Search for the cell housing the specified text and yield its (x, y) center coordinate. 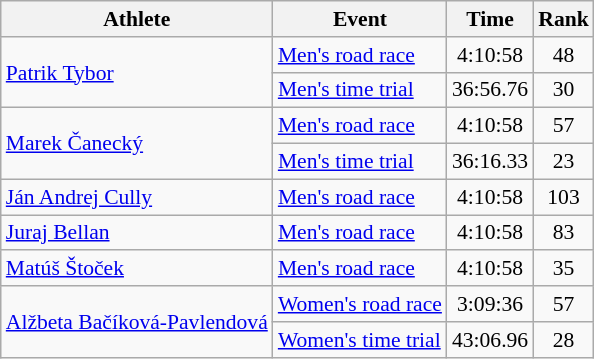
Event (360, 19)
Juraj Bellan (137, 233)
Ján Andrej Cully (137, 197)
Time (490, 19)
36:16.33 (490, 162)
Women's time trial (360, 340)
48 (564, 55)
Athlete (137, 19)
Matúš Štoček (137, 269)
Marek Čanecký (137, 144)
3:09:36 (490, 304)
83 (564, 233)
103 (564, 197)
35 (564, 269)
36:56.76 (490, 90)
Patrik Tybor (137, 72)
Alžbeta Bačíková-Pavlendová (137, 322)
28 (564, 340)
Women's road race (360, 304)
43:06.96 (490, 340)
30 (564, 90)
Rank (564, 19)
23 (564, 162)
